Find where the given text appears and provide that cell's center as [X, Y] coordinate. 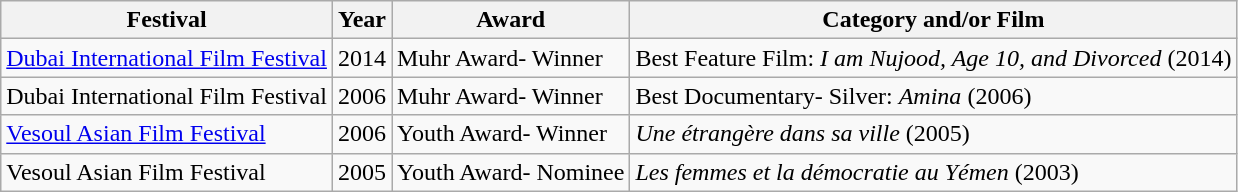
Year [362, 20]
2014 [362, 58]
Une étrangère dans sa ville (2005) [934, 134]
Festival [167, 20]
Youth Award- Nominee [511, 172]
Best Documentary- Silver: Amina (2006) [934, 96]
2005 [362, 172]
Youth Award- Winner [511, 134]
Les femmes et la démocratie au Yémen (2003) [934, 172]
Best Feature Film: I am Nujood, Age 10, and Divorced (2014) [934, 58]
Award [511, 20]
Category and/or Film [934, 20]
